Search for the cell housing the specified text and yield its (x, y) center coordinate. 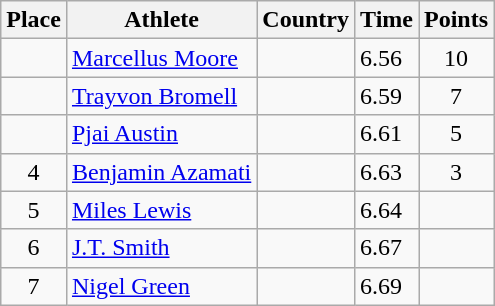
Pjai Austin (161, 134)
6 (34, 248)
6.64 (387, 210)
3 (456, 172)
6.56 (387, 58)
4 (34, 172)
6.59 (387, 96)
Marcellus Moore (161, 58)
Athlete (161, 20)
Benjamin Azamati (161, 172)
Nigel Green (161, 286)
6.67 (387, 248)
Miles Lewis (161, 210)
6.69 (387, 286)
Points (456, 20)
Time (387, 20)
6.61 (387, 134)
Country (306, 20)
Trayvon Bromell (161, 96)
10 (456, 58)
J.T. Smith (161, 248)
Place (34, 20)
6.63 (387, 172)
